Search for the cell housing the specified text and yield its (X, Y) center coordinate. 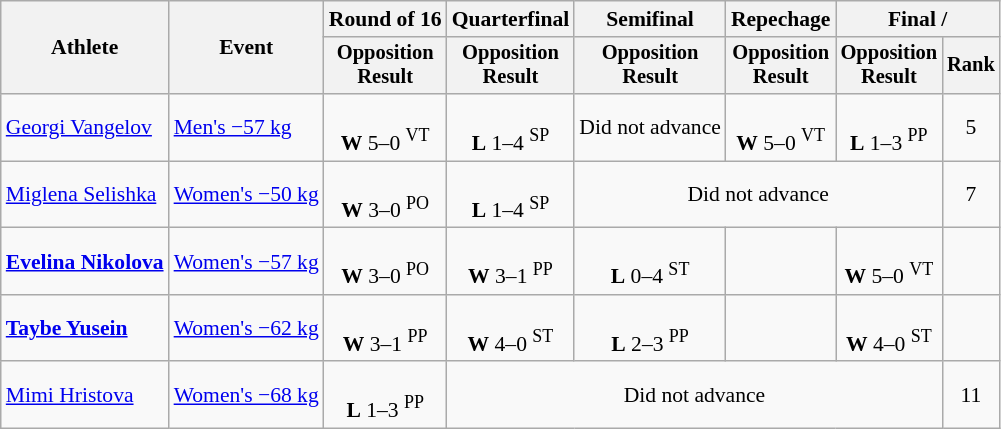
Evelina Nikolova (85, 262)
11 (971, 396)
Rank (971, 66)
7 (971, 194)
Women's −50 kg (246, 194)
Women's −68 kg (246, 396)
5 (971, 128)
Women's −57 kg (246, 262)
Event (246, 48)
Athlete (85, 48)
Men's −57 kg (246, 128)
Round of 16 (386, 19)
Semifinal (650, 19)
Quarterfinal (511, 19)
Georgi Vangelov (85, 128)
Taybe Yusein (85, 328)
Women's −62 kg (246, 328)
L 0–4 ST (650, 262)
Repechage (781, 19)
L 2–3 PP (650, 328)
Miglena Selishka (85, 194)
Final / (918, 19)
Mimi Hristova (85, 396)
